Detect which cell encompasses the target text, then output its [X, Y] center coordinate. 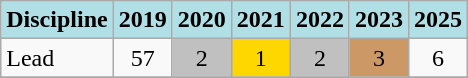
3 [378, 58]
6 [438, 58]
2020 [202, 20]
Discipline [57, 20]
2019 [142, 20]
2023 [378, 20]
1 [260, 58]
2021 [260, 20]
57 [142, 58]
Lead [57, 58]
2025 [438, 20]
2022 [320, 20]
